Extract the [x, y] coordinate from the center of the cell holding the provided text.  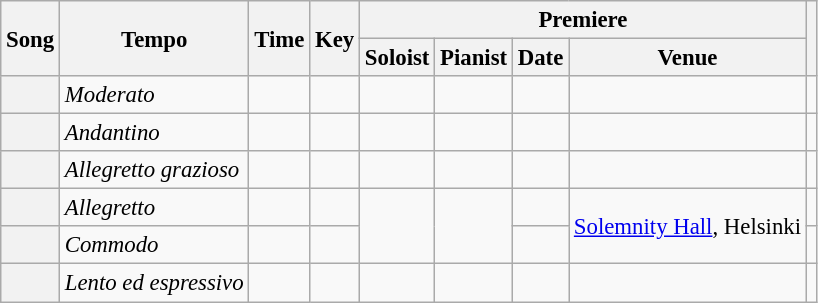
Song [30, 38]
Tempo [154, 38]
Allegretto grazioso [154, 170]
Solemnity Hall, Helsinki [688, 226]
Key [335, 38]
Moderato [154, 95]
Soloist [398, 58]
Andantino [154, 133]
Time [280, 38]
Allegretto [154, 208]
Commodo [154, 245]
Date [540, 58]
Venue [688, 58]
Lento ed espressivo [154, 283]
Premiere [584, 20]
Pianist [474, 58]
